Return the [x, y] coordinate for the center point of the cell that contains the specified text.  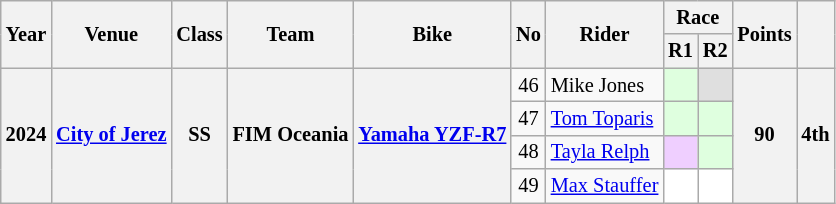
4th [815, 136]
R1 [680, 51]
Tom Toparis [604, 118]
Mike Jones [604, 85]
Class [199, 34]
Yamaha YZF-R7 [432, 136]
2024 [26, 136]
No [528, 34]
FIM Oceania [291, 136]
49 [528, 186]
47 [528, 118]
48 [528, 152]
Bike [432, 34]
90 [764, 136]
Max Stauffer [604, 186]
R2 [716, 51]
Year [26, 34]
Venue [111, 34]
46 [528, 85]
Race [698, 17]
SS [199, 136]
Rider [604, 34]
Team [291, 34]
Tayla Relph [604, 152]
City of Jerez [111, 136]
Points [764, 34]
